Extract the (X, Y) coordinate from the center of the cell holding the provided text.  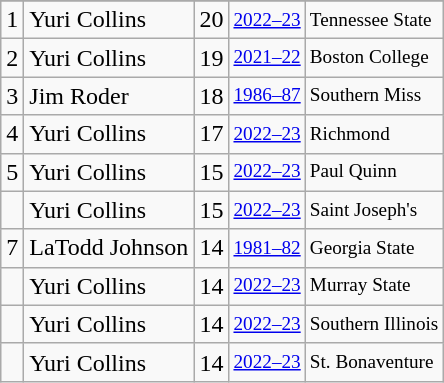
Saint Joseph's (374, 210)
3 (12, 96)
Paul Quinn (374, 172)
Southern Miss (374, 96)
1981–82 (267, 248)
18 (212, 96)
Southern Illinois (374, 324)
5 (12, 172)
2021–22 (267, 58)
1 (12, 20)
LaTodd Johnson (109, 248)
2 (12, 58)
Richmond (374, 134)
Boston College (374, 58)
7 (12, 248)
St. Bonaventure (374, 362)
19 (212, 58)
20 (212, 20)
Jim Roder (109, 96)
4 (12, 134)
1986–87 (267, 96)
Tennessee State (374, 20)
Murray State (374, 286)
Georgia State (374, 248)
17 (212, 134)
